Determine the (x, y) coordinate at the center of the cell enclosing the given text.  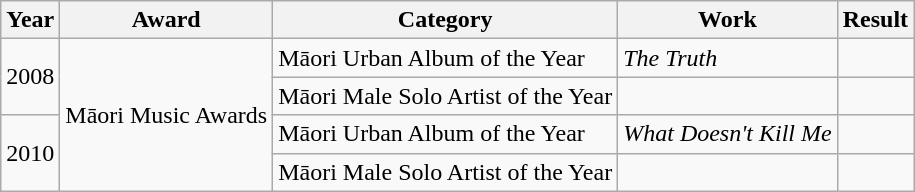
Category (446, 20)
Result (875, 20)
What Doesn't Kill Me (728, 134)
2010 (30, 153)
The Truth (728, 58)
Māori Music Awards (166, 115)
Work (728, 20)
Award (166, 20)
2008 (30, 77)
Year (30, 20)
